Pinpoint the cell where the given text exists, returning its [X, Y] midpoint coordinate. 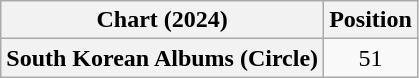
51 [371, 58]
Position [371, 20]
Chart (2024) [162, 20]
South Korean Albums (Circle) [162, 58]
